Provide the [x, y] coordinate of the cell's center where the given text is located.  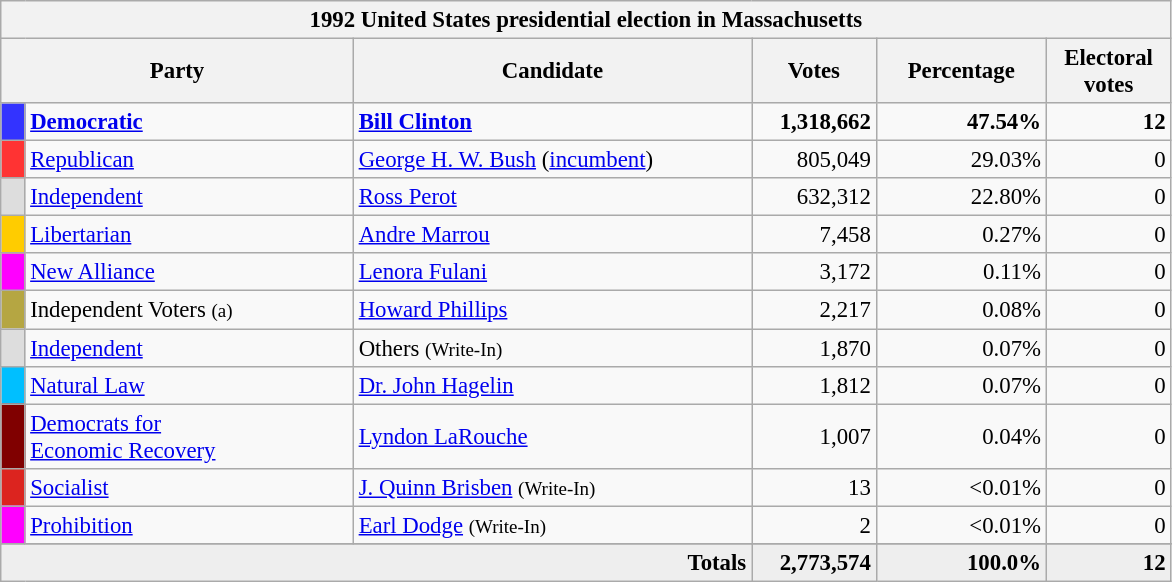
George H. W. Bush (incumbent) [552, 160]
0.27% [961, 235]
805,049 [814, 160]
Percentage [961, 72]
0.11% [961, 273]
1,870 [814, 348]
0.08% [961, 310]
Independent Voters (a) [189, 310]
Earl Dodge (Write-In) [552, 525]
Bill Clinton [552, 122]
Party [178, 72]
100.0% [961, 563]
2 [814, 525]
13 [814, 487]
Democrats forEconomic Recovery [189, 436]
Republican [189, 160]
22.80% [961, 197]
J. Quinn Brisben (Write-In) [552, 487]
Lenora Fulani [552, 273]
1992 United States presidential election in Massachusetts [586, 20]
Ross Perot [552, 197]
1,007 [814, 436]
Votes [814, 72]
1,812 [814, 385]
Electoral votes [1108, 72]
Howard Phillips [552, 310]
Others (Write-In) [552, 348]
632,312 [814, 197]
Andre Marrou [552, 235]
7,458 [814, 235]
Socialist [189, 487]
47.54% [961, 122]
Lyndon LaRouche [552, 436]
1,318,662 [814, 122]
Libertarian [189, 235]
2,217 [814, 310]
2,773,574 [814, 563]
Prohibition [189, 525]
Dr. John Hagelin [552, 385]
0.04% [961, 436]
Totals [376, 563]
Candidate [552, 72]
3,172 [814, 273]
29.03% [961, 160]
Democratic [189, 122]
Natural Law [189, 385]
New Alliance [189, 273]
